Extract the [X, Y] coordinate from the center of the cell holding the provided text.  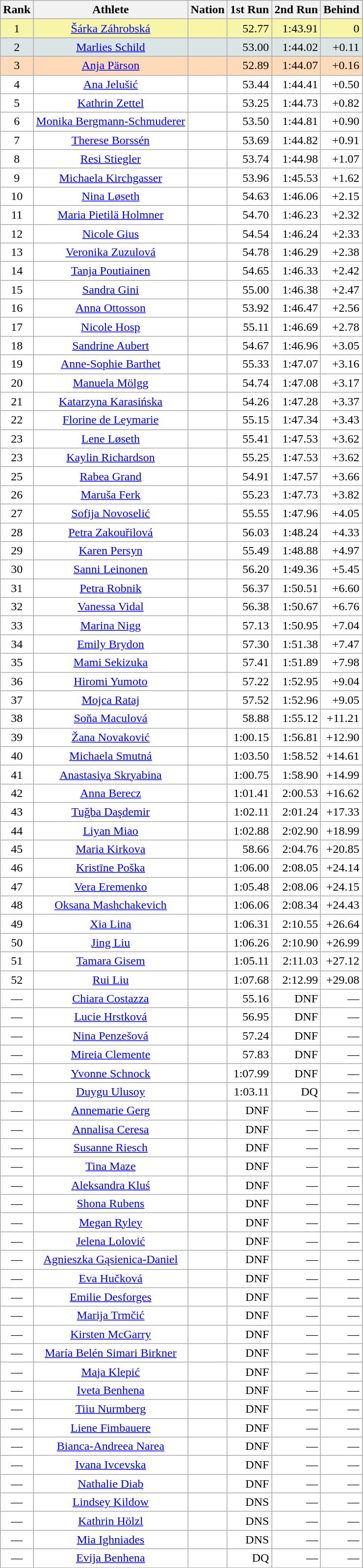
+3.66 [341, 476]
1:55.12 [296, 719]
27 [17, 513]
Anna Berecz [111, 793]
54.74 [249, 383]
53.92 [249, 308]
+4.97 [341, 551]
1:44.02 [296, 47]
Therese Borssén [111, 140]
Maruša Ferk [111, 495]
21 [17, 401]
53.25 [249, 103]
1:48.88 [296, 551]
+2.42 [341, 271]
1:45.53 [296, 177]
12 [17, 234]
55.25 [249, 457]
1:47.07 [296, 364]
Sanni Leinonen [111, 570]
15 [17, 290]
14 [17, 271]
1:44.07 [296, 66]
Mojca Rataj [111, 700]
+2.78 [341, 327]
1:07.99 [249, 1073]
52.89 [249, 66]
58.66 [249, 849]
13 [17, 252]
55.11 [249, 327]
Vera Eremenko [111, 887]
57.52 [249, 700]
1:46.23 [296, 215]
1:46.38 [296, 290]
53.00 [249, 47]
26 [17, 495]
47 [17, 887]
1:47.34 [296, 420]
+26.99 [341, 943]
1:44.98 [296, 159]
46 [17, 868]
52 [17, 980]
1:46.06 [296, 196]
52.77 [249, 28]
50 [17, 943]
+1.62 [341, 177]
1:44.82 [296, 140]
2:08.05 [296, 868]
25 [17, 476]
+7.47 [341, 644]
1:02.11 [249, 812]
+9.05 [341, 700]
+3.37 [341, 401]
28 [17, 532]
Maria Kirkova [111, 849]
+2.47 [341, 290]
35 [17, 663]
48 [17, 905]
Resi Stiegler [111, 159]
Karen Persyn [111, 551]
+2.38 [341, 252]
+0.90 [341, 122]
2nd Run [296, 10]
7 [17, 140]
2:10.90 [296, 943]
1:05.48 [249, 887]
+26.64 [341, 924]
29 [17, 551]
Rank [17, 10]
Sofija Novoselić [111, 513]
37 [17, 700]
2:00.53 [296, 793]
1:05.11 [249, 961]
1:47.28 [296, 401]
Kathrin Zettel [111, 103]
Nicole Hosp [111, 327]
Mireia Clemente [111, 1054]
Jing Liu [111, 943]
+24.14 [341, 868]
1:51.38 [296, 644]
Ivana Ivcevska [111, 1465]
Nathalie Diab [111, 1484]
1:51.89 [296, 663]
Tuğba Daşdemir [111, 812]
2:04.76 [296, 849]
10 [17, 196]
+3.17 [341, 383]
34 [17, 644]
+5.45 [341, 570]
1:47.08 [296, 383]
+18.99 [341, 831]
Shona Rubens [111, 1204]
54.78 [249, 252]
+11.21 [341, 719]
+0.16 [341, 66]
Liyan Miao [111, 831]
Monika Bergmann-Schmuderer [111, 122]
20 [17, 383]
Mia Ighniades [111, 1540]
45 [17, 849]
1:02.88 [249, 831]
+7.98 [341, 663]
19 [17, 364]
36 [17, 681]
1:49.36 [296, 570]
56.20 [249, 570]
1:43.91 [296, 28]
53.74 [249, 159]
55.00 [249, 290]
1:46.96 [296, 346]
42 [17, 793]
1:00.75 [249, 774]
38 [17, 719]
53.69 [249, 140]
Anna Ottosson [111, 308]
Marija Trmčić [111, 1316]
5 [17, 103]
Kaylin Richardson [111, 457]
Lindsey Kildow [111, 1502]
+0.11 [341, 47]
Annalisa Ceresa [111, 1129]
Oksana Mashchakevich [111, 905]
6 [17, 122]
+3.82 [341, 495]
Maria Pietilä Holmner [111, 215]
Sandrine Aubert [111, 346]
1:44.73 [296, 103]
22 [17, 420]
Marina Nigg [111, 625]
Rabea Grand [111, 476]
+2.33 [341, 234]
1:03.11 [249, 1092]
1:56.81 [296, 737]
Nina Penzešová [111, 1036]
+4.33 [341, 532]
Maja Klepić [111, 1371]
+2.15 [341, 196]
39 [17, 737]
Chiara Costazza [111, 998]
Ana Jelušić [111, 84]
Megan Ryley [111, 1222]
49 [17, 924]
Lene Løseth [111, 439]
Yvonne Schnock [111, 1073]
54.67 [249, 346]
1:52.96 [296, 700]
1:46.69 [296, 327]
1:47.57 [296, 476]
Emilie Desforges [111, 1297]
+2.56 [341, 308]
Behind [341, 10]
55.33 [249, 364]
+12.90 [341, 737]
Kathrin Hölzl [111, 1521]
+29.08 [341, 980]
Sandra Gini [111, 290]
1:47.96 [296, 513]
1:50.51 [296, 588]
+0.50 [341, 84]
2 [17, 47]
Šárka Záhrobská [111, 28]
+0.82 [341, 103]
+3.05 [341, 346]
16 [17, 308]
1:58.52 [296, 756]
+14.99 [341, 774]
Xia Lina [111, 924]
Rui Liu [111, 980]
1:46.24 [296, 234]
+6.76 [341, 607]
+4.05 [341, 513]
17 [17, 327]
Kirsten McGarry [111, 1334]
+0.91 [341, 140]
1:06.26 [249, 943]
1:50.95 [296, 625]
2:11.03 [296, 961]
+3.16 [341, 364]
Athlete [111, 10]
1:44.41 [296, 84]
Eva Hučková [111, 1278]
3 [17, 66]
4 [17, 84]
2:01.24 [296, 812]
Bianca-Andreea Narea [111, 1446]
+20.85 [341, 849]
1:01.41 [249, 793]
Soňa Maculová [111, 719]
Anastasiya Skryabina [111, 774]
+7.04 [341, 625]
Nation [207, 10]
32 [17, 607]
56.03 [249, 532]
1:44.81 [296, 122]
2:08.06 [296, 887]
1:52.95 [296, 681]
54.54 [249, 234]
2:02.90 [296, 831]
55.23 [249, 495]
Agnieszka Gąsienica-Daniel [111, 1260]
30 [17, 570]
Anja Pärson [111, 66]
2:10.55 [296, 924]
Florine de Leymarie [111, 420]
Michaela Smutná [111, 756]
8 [17, 159]
+24.43 [341, 905]
+24.15 [341, 887]
+9.04 [341, 681]
Manuela Mölgg [111, 383]
Michaela Kirchgasser [111, 177]
1:07.68 [249, 980]
Tanja Poutiainen [111, 271]
55.15 [249, 420]
9 [17, 177]
María Belén Simari Birkner [111, 1353]
1:06.00 [249, 868]
Nina Løseth [111, 196]
+1.07 [341, 159]
Aleksandra Kluś [111, 1185]
1 [17, 28]
57.41 [249, 663]
Duygu Ulusoy [111, 1092]
43 [17, 812]
31 [17, 588]
54.26 [249, 401]
+3.43 [341, 420]
Liene Fimbauere [111, 1428]
57.83 [249, 1054]
Anne-Sophie Barthet [111, 364]
Kristīne Poška [111, 868]
+6.60 [341, 588]
41 [17, 774]
57.30 [249, 644]
Veronika Zuzulová [111, 252]
1:47.73 [296, 495]
1:58.90 [296, 774]
Marlies Schild [111, 47]
Nicole Gius [111, 234]
56.37 [249, 588]
Lucie Hrstková [111, 1017]
+17.33 [341, 812]
Katarzyna Karasińska [111, 401]
Evija Benhena [111, 1558]
Žana Novaković [111, 737]
54.91 [249, 476]
1:48.24 [296, 532]
2:08.34 [296, 905]
55.16 [249, 998]
Petra Zakouřilová [111, 532]
Tamara Gisem [111, 961]
55.55 [249, 513]
1:46.29 [296, 252]
1:00.15 [249, 737]
+2.32 [341, 215]
54.65 [249, 271]
55.41 [249, 439]
Petra Robnik [111, 588]
54.63 [249, 196]
57.22 [249, 681]
53.96 [249, 177]
54.70 [249, 215]
1:03.50 [249, 756]
18 [17, 346]
56.38 [249, 607]
1:46.33 [296, 271]
55.49 [249, 551]
2:12.99 [296, 980]
Mami Sekizuka [111, 663]
0 [341, 28]
1:06.06 [249, 905]
+14.61 [341, 756]
1st Run [249, 10]
44 [17, 831]
57.13 [249, 625]
56.95 [249, 1017]
Iveta Benhena [111, 1390]
+27.12 [341, 961]
Hiromi Yumoto [111, 681]
1:06.31 [249, 924]
Vanessa Vidal [111, 607]
33 [17, 625]
11 [17, 215]
51 [17, 961]
58.88 [249, 719]
+16.62 [341, 793]
53.44 [249, 84]
Tiiu Nurmberg [111, 1409]
40 [17, 756]
1:50.67 [296, 607]
Emily Brydon [111, 644]
Annemarie Gerg [111, 1110]
1:46.47 [296, 308]
Tina Maze [111, 1167]
Jelena Lolović [111, 1241]
57.24 [249, 1036]
Susanne Riesch [111, 1148]
53.50 [249, 122]
